From the cell containing the given text, extract its center point as [x, y] coordinate. 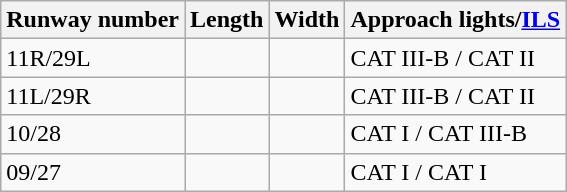
11L/29R [93, 96]
Length [227, 20]
CAT I / CAT III-B [456, 134]
10/28 [93, 134]
Runway number [93, 20]
CAT I / CAT I [456, 172]
09/27 [93, 172]
Width [307, 20]
11R/29L [93, 58]
Approach lights/ILS [456, 20]
